For the text-containing cell, return its midpoint in (x, y) coordinate format. 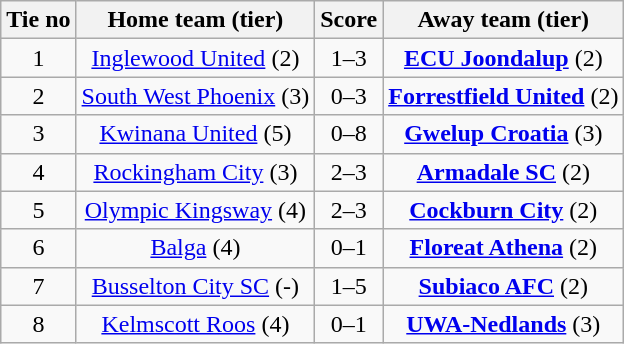
Home team (tier) (196, 20)
Floreat Athena (2) (504, 248)
Score (349, 20)
2 (38, 96)
Busselton City SC (-) (196, 286)
Kwinana United (5) (196, 134)
0–3 (349, 96)
Olympic Kingsway (4) (196, 210)
Cockburn City (2) (504, 210)
4 (38, 172)
1 (38, 58)
Tie no (38, 20)
8 (38, 324)
3 (38, 134)
Gwelup Croatia (3) (504, 134)
Away team (tier) (504, 20)
Rockingham City (3) (196, 172)
1–3 (349, 58)
Inglewood United (2) (196, 58)
1–5 (349, 286)
South West Phoenix (3) (196, 96)
5 (38, 210)
6 (38, 248)
Forrestfield United (2) (504, 96)
Balga (4) (196, 248)
0–8 (349, 134)
UWA-Nedlands (3) (504, 324)
Subiaco AFC (2) (504, 286)
Armadale SC (2) (504, 172)
7 (38, 286)
Kelmscott Roos (4) (196, 324)
ECU Joondalup (2) (504, 58)
